Provide the [X, Y] coordinate of the cell's center where the given text is located.  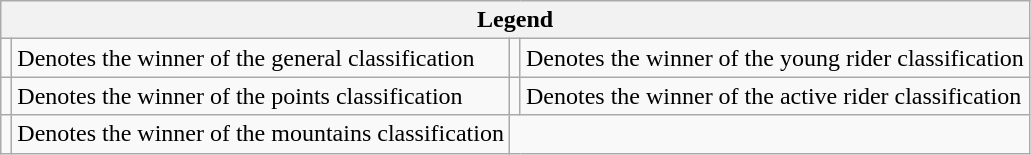
Legend [516, 20]
Denotes the winner of the active rider classification [774, 96]
Denotes the winner of the general classification [261, 58]
Denotes the winner of the mountains classification [261, 134]
Denotes the winner of the young rider classification [774, 58]
Denotes the winner of the points classification [261, 96]
